Pinpoint the cell where the given text exists, returning its [x, y] midpoint coordinate. 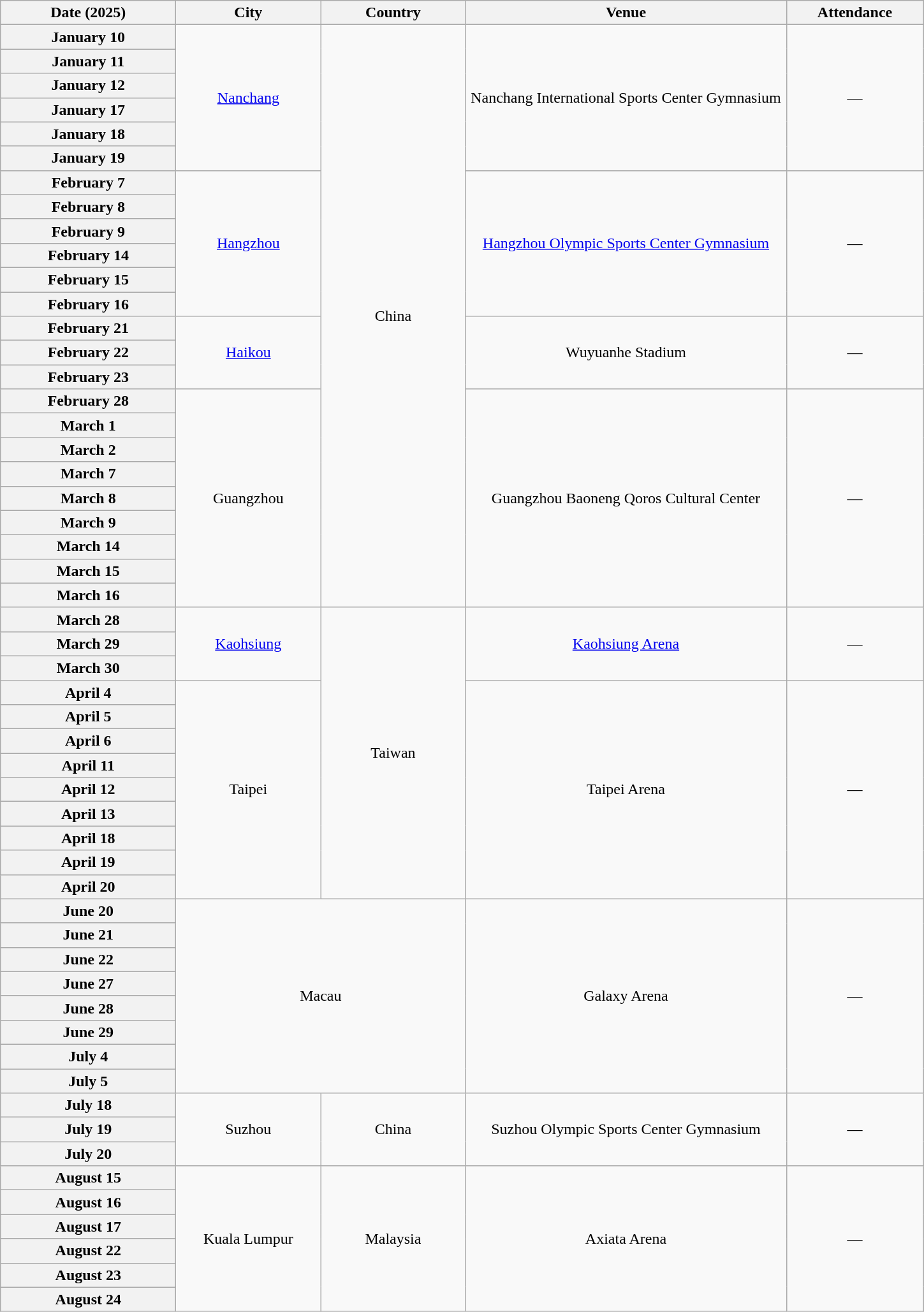
February 15 [88, 279]
Taipei [249, 790]
March 29 [88, 644]
July 4 [88, 1056]
February 7 [88, 182]
February 28 [88, 401]
Hangzhou Olympic Sports Center Gymnasium [626, 243]
Kuala Lumpur [249, 1239]
January 10 [88, 37]
March 2 [88, 450]
Hangzhou [249, 243]
Kaohsiung [249, 644]
Attendance [854, 13]
March 30 [88, 668]
Galaxy Arena [626, 996]
April 11 [88, 765]
Nanchang International Sports Center Gymnasium [626, 98]
Venue [626, 13]
August 22 [88, 1251]
January 18 [88, 134]
February 14 [88, 255]
June 27 [88, 984]
Guangzhou [249, 499]
Suzhou [249, 1130]
March 9 [88, 522]
August 15 [88, 1178]
February 8 [88, 207]
January 19 [88, 158]
March 1 [88, 425]
January 12 [88, 85]
Guangzhou Baoneng Qoros Cultural Center [626, 499]
August 16 [88, 1202]
April 6 [88, 741]
June 22 [88, 959]
Date (2025) [88, 13]
February 16 [88, 304]
April 18 [88, 838]
City [249, 13]
February 21 [88, 328]
Taiwan [393, 753]
Axiata Arena [626, 1239]
Macau [321, 996]
April 4 [88, 692]
July 5 [88, 1081]
Wuyuanhe Stadium [626, 353]
March 14 [88, 547]
February 22 [88, 353]
August 23 [88, 1275]
Kaohsiung Arena [626, 644]
February 23 [88, 377]
April 5 [88, 717]
August 17 [88, 1227]
June 21 [88, 935]
June 20 [88, 911]
April 20 [88, 887]
April 19 [88, 862]
January 11 [88, 61]
February 9 [88, 231]
March 28 [88, 619]
August 24 [88, 1299]
Country [393, 13]
March 16 [88, 595]
July 20 [88, 1154]
June 28 [88, 1008]
March 15 [88, 571]
January 17 [88, 110]
Nanchang [249, 98]
Suzhou Olympic Sports Center Gymnasium [626, 1130]
March 7 [88, 474]
March 8 [88, 498]
July 18 [88, 1105]
July 19 [88, 1130]
Malaysia [393, 1239]
Taipei Arena [626, 790]
Haikou [249, 353]
April 13 [88, 814]
June 29 [88, 1032]
April 12 [88, 790]
